Determine the (x, y) coordinate at the center of the cell enclosing the given text.  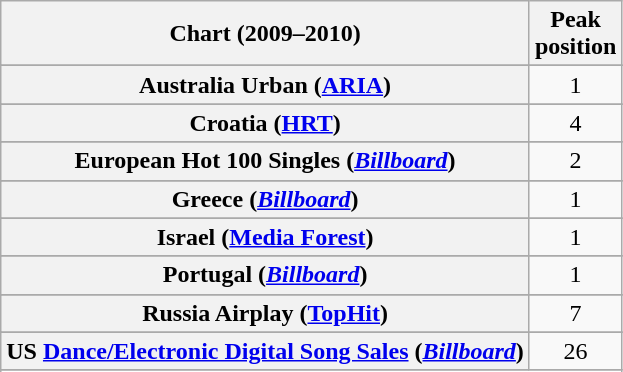
Australia Urban (ARIA) (266, 85)
2 (575, 161)
Chart (2009–2010) (266, 34)
7 (575, 313)
Russia Airplay (TopHit) (266, 313)
4 (575, 123)
Portugal (Billboard) (266, 275)
Israel (Media Forest) (266, 237)
Peakposition (575, 34)
US Dance/Electronic Digital Song Sales (Billboard) (266, 351)
Croatia (HRT) (266, 123)
Greece (Billboard) (266, 199)
26 (575, 351)
European Hot 100 Singles (Billboard) (266, 161)
